From the cell containing the given text, extract its center point as [x, y] coordinate. 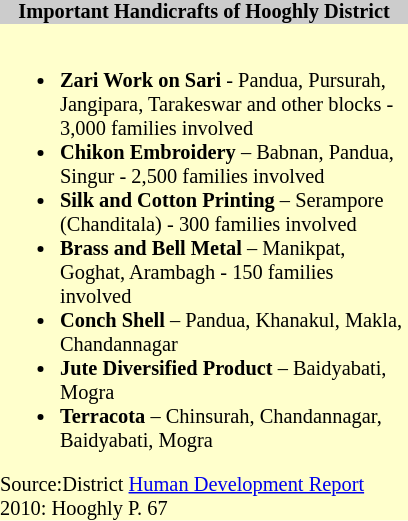
Important Handicrafts of Hooghly District [204, 12]
